Scan for the cell matching the given text and deliver its [X, Y] coordinate at center. 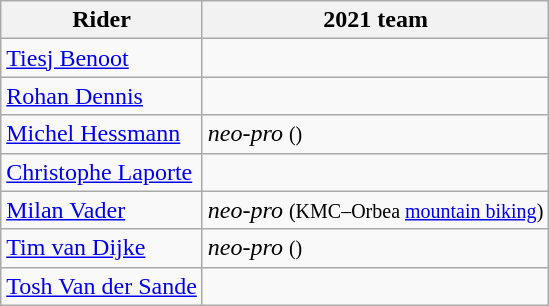
neo-pro (KMC–Orbea mountain biking) [375, 210]
Tiesj Benoot [102, 58]
Milan Vader [102, 210]
Michel Hessmann [102, 134]
2021 team [375, 20]
Tosh Van der Sande [102, 286]
Rohan Dennis [102, 96]
Rider [102, 20]
Christophe Laporte [102, 172]
Tim van Dijke [102, 248]
